Search for the cell housing the specified text and yield its [x, y] center coordinate. 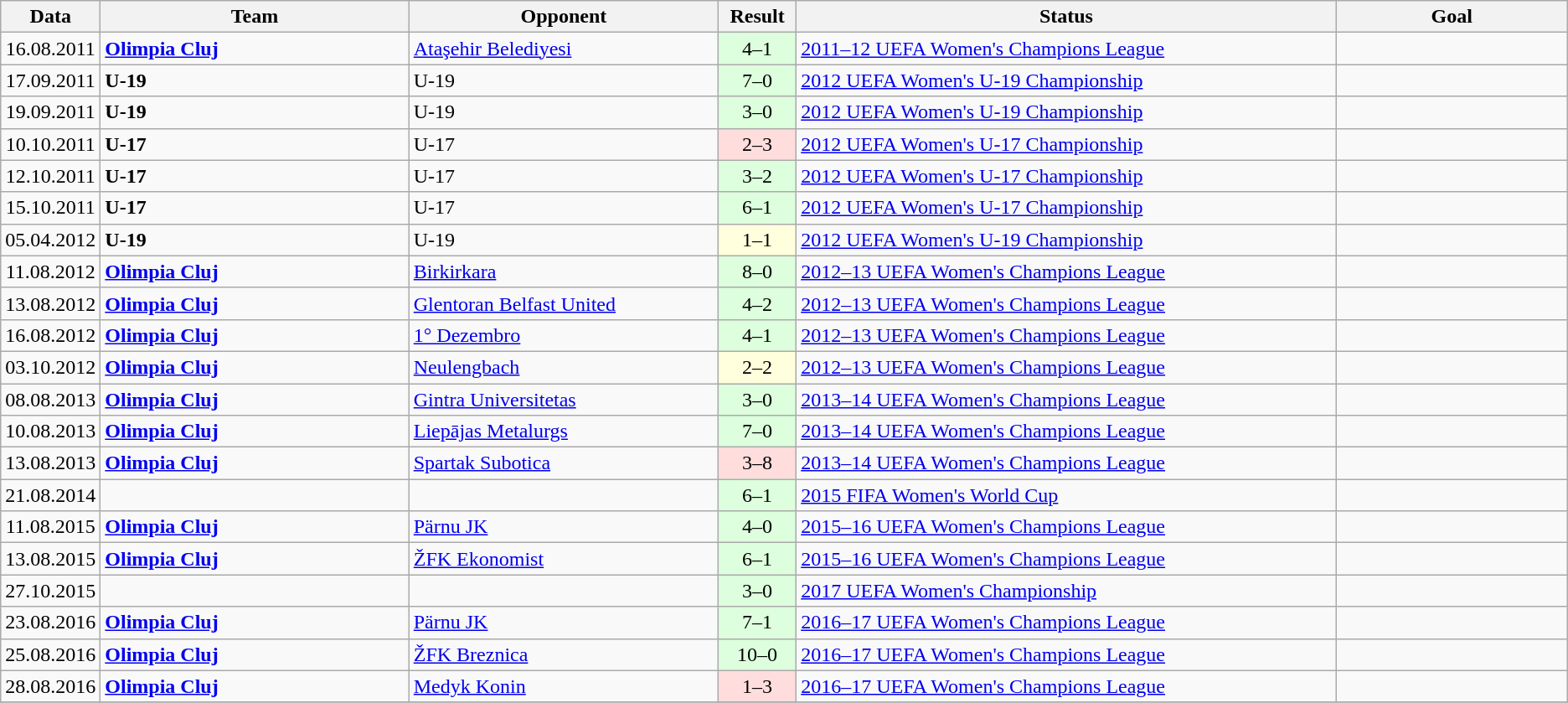
15.10.2011 [50, 208]
ŽFK Ekonomist [563, 559]
2–3 [757, 144]
17.09.2011 [50, 80]
Gintra Universitetas [563, 400]
08.08.2013 [50, 400]
1° Dezembro [563, 335]
Spartak Subotica [563, 463]
3–2 [757, 176]
1–1 [757, 240]
2011–12 UEFA Women's Champions League [1066, 49]
27.10.2015 [50, 591]
13.08.2015 [50, 559]
10.08.2013 [50, 432]
Birkirkara [563, 271]
11.08.2015 [50, 527]
16.08.2011 [50, 49]
Ataşehir Belediyesi [563, 49]
21.08.2014 [50, 495]
13.08.2012 [50, 303]
Result [757, 17]
03.10.2012 [50, 367]
19.09.2011 [50, 112]
28.08.2016 [50, 686]
1–3 [757, 686]
8–0 [757, 271]
Status [1066, 17]
2015 FIFA Women's World Cup [1066, 495]
Team [255, 17]
10.10.2011 [50, 144]
4–0 [757, 527]
25.08.2016 [50, 654]
Neulengbach [563, 367]
05.04.2012 [50, 240]
3–8 [757, 463]
Goal [1452, 17]
Medyk Konin [563, 686]
12.10.2011 [50, 176]
2017 UEFA Women's Championship [1066, 591]
Glentoran Belfast United [563, 303]
Opponent [563, 17]
16.08.2012 [50, 335]
11.08.2012 [50, 271]
Data [50, 17]
10–0 [757, 654]
Liepājas Metalurgs [563, 432]
13.08.2013 [50, 463]
ŽFK Breznica [563, 654]
7–1 [757, 623]
4–2 [757, 303]
23.08.2016 [50, 623]
2–2 [757, 367]
